Search for the cell housing the specified text and yield its [X, Y] center coordinate. 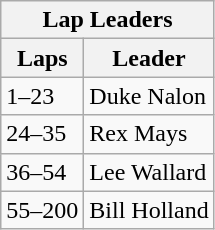
Bill Holland [149, 210]
Rex Mays [149, 134]
1–23 [42, 96]
Laps [42, 58]
Lap Leaders [108, 20]
24–35 [42, 134]
Lee Wallard [149, 172]
Duke Nalon [149, 96]
55–200 [42, 210]
Leader [149, 58]
36–54 [42, 172]
